For the text-containing cell, return its midpoint in (x, y) coordinate format. 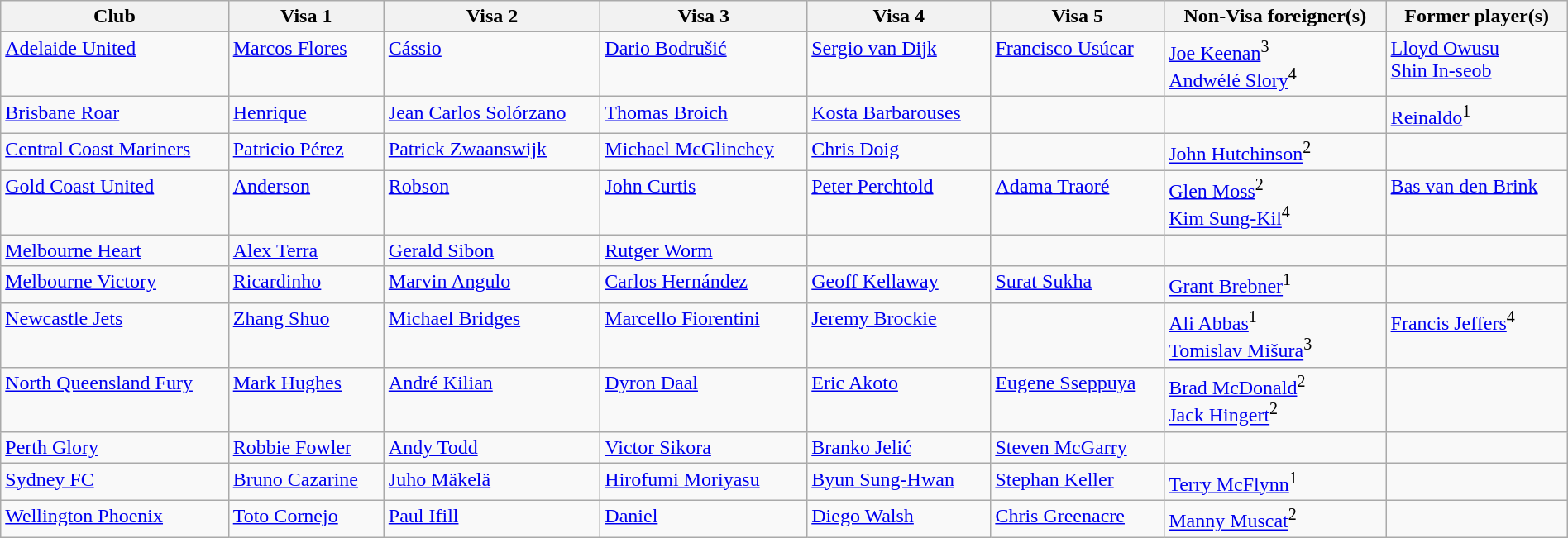
Mark Hughes (306, 400)
Perth Glory (114, 448)
Visa 4 (899, 17)
Alex Terra (306, 250)
Brisbane Roar (114, 116)
Patrick Zwaanswijk (492, 152)
Former player(s) (1477, 17)
Stephan Keller (1078, 483)
Anderson (306, 202)
Glen Moss2 Kim Sung-Kil4 (1275, 202)
Francis Jeffers4 (1477, 336)
Eugene Sseppuya (1078, 400)
Jean Carlos Solórzano (492, 116)
Newcastle Jets (114, 336)
Joe Keenan3 Andwélé Slory4 (1275, 64)
Thomas Broich (704, 116)
Non-Visa foreigner(s) (1275, 17)
Francisco Usúcar (1078, 64)
Chris Greenacre (1078, 519)
John Hutchinson2 (1275, 152)
Melbourne Heart (114, 250)
Club (114, 17)
Adelaide United (114, 64)
Dyron Daal (704, 400)
Chris Doig (899, 152)
Peter Perchtold (899, 202)
Terry McFlynn1 (1275, 483)
Reinaldo1 (1477, 116)
Patricio Pérez (306, 152)
Ricardinho (306, 284)
Paul Ifill (492, 519)
Wellington Phoenix (114, 519)
Bruno Cazarine (306, 483)
Adama Traoré (1078, 202)
Diego Walsh (899, 519)
Robson (492, 202)
Sergio van Dijk (899, 64)
Visa 3 (704, 17)
Michael Bridges (492, 336)
Dario Bodrušić (704, 64)
Grant Brebner1 (1275, 284)
Jeremy Brockie (899, 336)
Manny Muscat2 (1275, 519)
Marvin Angulo (492, 284)
John Curtis (704, 202)
Rutger Worm (704, 250)
Steven McGarry (1078, 448)
Branko Jelić (899, 448)
Juho Mäkelä (492, 483)
Lloyd Owusu Shin In-seob (1477, 64)
Andy Todd (492, 448)
Melbourne Victory (114, 284)
Cássio (492, 64)
Toto Cornejo (306, 519)
Visa 2 (492, 17)
Ali Abbas1 Tomislav Mišura3 (1275, 336)
Daniel (704, 519)
Hirofumi Moriyasu (704, 483)
Visa 5 (1078, 17)
André Kilian (492, 400)
Victor Sikora (704, 448)
Henrique (306, 116)
Central Coast Mariners (114, 152)
Geoff Kellaway (899, 284)
Kosta Barbarouses (899, 116)
Visa 1 (306, 17)
Surat Sukha (1078, 284)
North Queensland Fury (114, 400)
Michael McGlinchey (704, 152)
Zhang Shuo (306, 336)
Bas van den Brink (1477, 202)
Gold Coast United (114, 202)
Byun Sung-Hwan (899, 483)
Brad McDonald2 Jack Hingert2 (1275, 400)
Marcos Flores (306, 64)
Carlos Hernández (704, 284)
Sydney FC (114, 483)
Gerald Sibon (492, 250)
Eric Akoto (899, 400)
Robbie Fowler (306, 448)
Marcello Fiorentini (704, 336)
